Return [X, Y] of the center of cell containing provided text 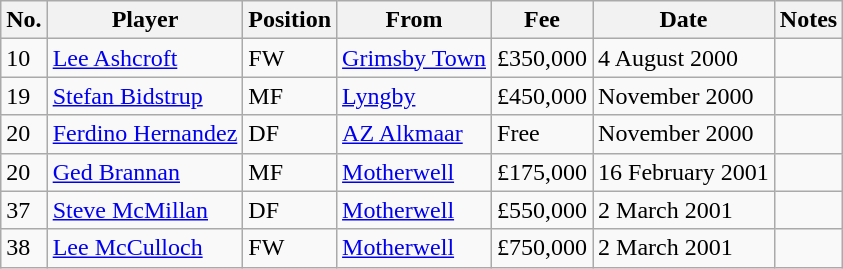
£175,000 [542, 172]
£450,000 [542, 96]
£550,000 [542, 210]
Lee McCulloch [145, 248]
19 [24, 96]
4 August 2000 [684, 58]
Position [290, 20]
Lyngby [414, 96]
From [414, 20]
Steve McMillan [145, 210]
Player [145, 20]
Ferdino Hernandez [145, 134]
No. [24, 20]
Ged Brannan [145, 172]
Lee Ashcroft [145, 58]
Notes [808, 20]
Free [542, 134]
£750,000 [542, 248]
37 [24, 210]
Stefan Bidstrup [145, 96]
Date [684, 20]
38 [24, 248]
Fee [542, 20]
Grimsby Town [414, 58]
10 [24, 58]
£350,000 [542, 58]
AZ Alkmaar [414, 134]
16 February 2001 [684, 172]
